Search for the cell housing the specified text and yield its (x, y) center coordinate. 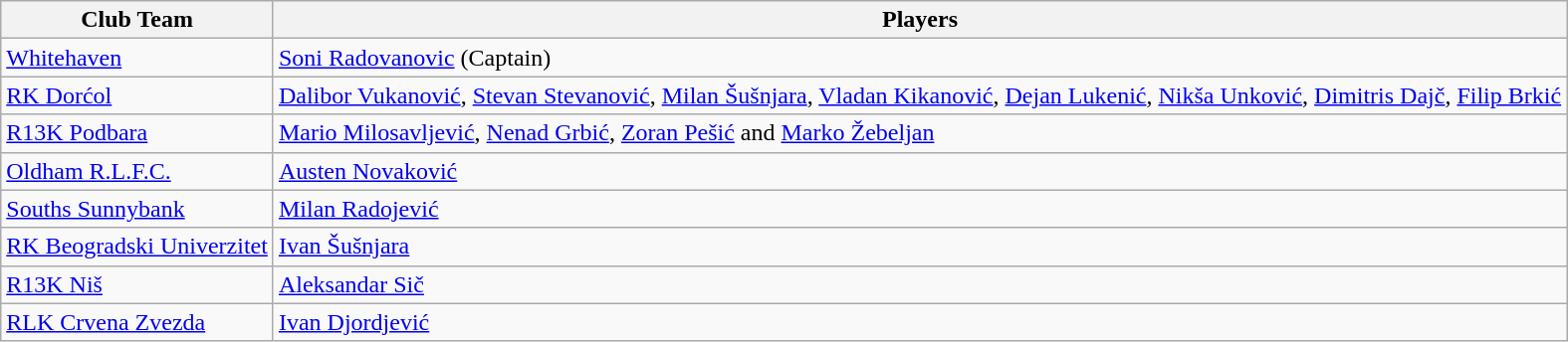
Ivan Šušnjara (920, 247)
R13K Podbara (137, 133)
Dalibor Vukanović, Stevan Stevanović, Milan Šušnjara, Vladan Kikanović, Dejan Lukenić, Nikša Unković, Dimitris Dajč, Filip Brkić (920, 95)
Players (920, 20)
R13K Niš (137, 284)
Soni Radovanovic (Captain) (920, 58)
RK Dorćol (137, 95)
Mario Milosavljević, Nenad Grbić, Zoran Pešić and Marko Žebeljan (920, 133)
Milan Radojević (920, 209)
RK Beogradski Univerzitet (137, 247)
Souths Sunnybank (137, 209)
Ivan Djordjević (920, 322)
Oldham R.L.F.C. (137, 171)
Club Team (137, 20)
Austen Novaković (920, 171)
RLK Crvena Zvezda (137, 322)
Whitehaven (137, 58)
Aleksandar Sič (920, 284)
